Return (X, Y) of the center of cell containing provided text 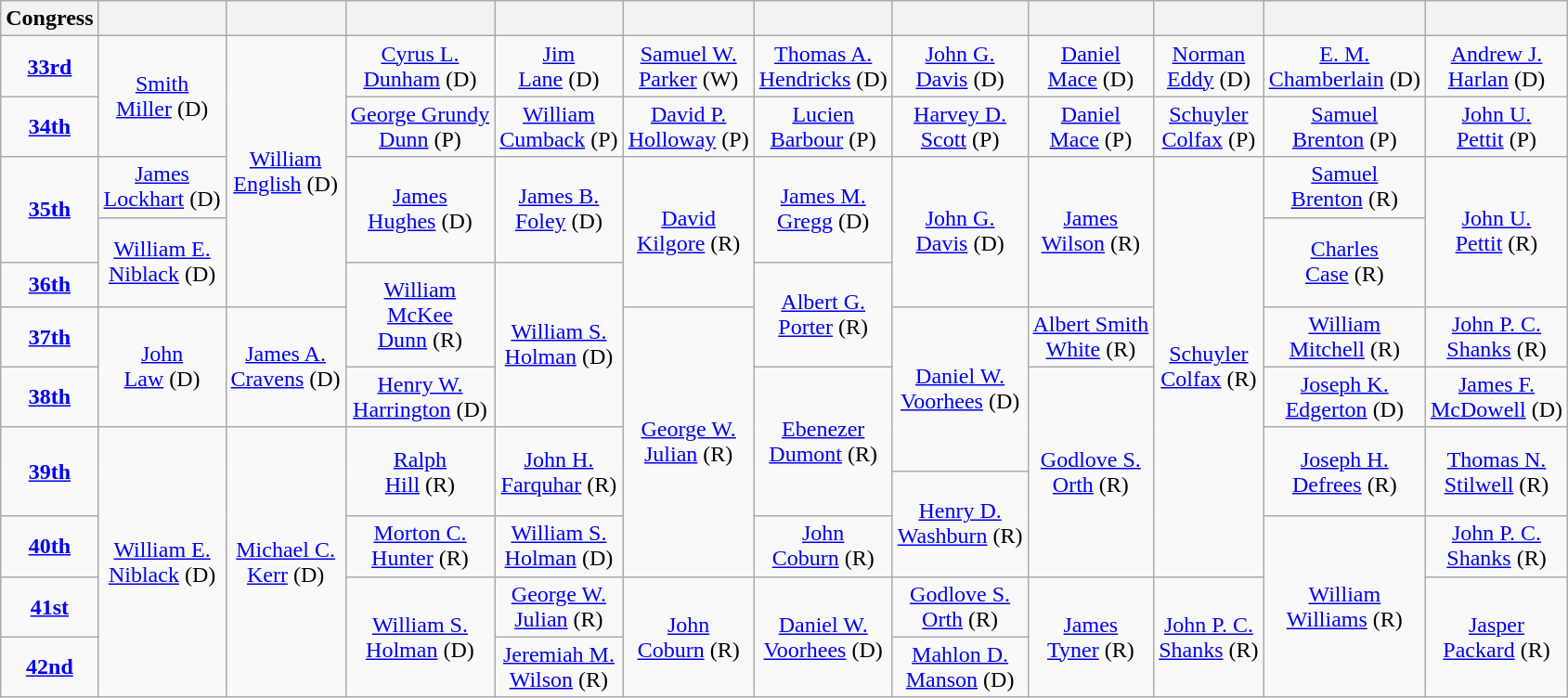
Albert SmithWhite (R) (1091, 336)
Joseph K.Edgerton (D) (1344, 397)
David P.Holloway (P) (689, 126)
Thomas A.Hendricks (D) (823, 67)
37th (50, 336)
E. M.Chamberlain (D) (1344, 67)
EbenezerDumont (R) (823, 442)
33rd (50, 67)
George GrundyDunn (P) (420, 126)
DanielMace (P) (1091, 126)
John H.Farquhar (R) (559, 472)
WilliamMcKeeDunn (R) (420, 314)
JasperPackard (R) (1497, 637)
John U.Pettit (R) (1497, 232)
JohnLaw (D) (162, 367)
James M.Gregg (D) (823, 210)
Thomas N.Stilwell (R) (1497, 472)
Henry D.Washburn (R) (960, 523)
SmithMiller (D) (162, 97)
38th (50, 397)
41st (50, 607)
NormanEddy (D) (1209, 67)
40th (50, 546)
Jeremiah M.Wilson (R) (559, 666)
42nd (50, 666)
WilliamEnglish (D) (286, 171)
39th (50, 472)
JamesTyner (R) (1091, 637)
JimLane (D) (559, 67)
James A.Cravens (D) (286, 367)
James F.McDowell (D) (1497, 397)
Harvey D.Scott (P) (960, 126)
SchuylerColfax (P) (1209, 126)
LucienBarbour (P) (823, 126)
Mahlon D.Manson (D) (960, 666)
Michael C.Kerr (D) (286, 562)
RalphHill (R) (420, 472)
WilliamCumback (P) (559, 126)
JamesWilson (R) (1091, 232)
Cyrus L.Dunham (D) (420, 67)
WilliamMitchell (R) (1344, 336)
DanielMace (D) (1091, 67)
Morton C.Hunter (R) (420, 546)
34th (50, 126)
Albert G.Porter (R) (823, 314)
DavidKilgore (R) (689, 232)
CharlesCase (R) (1344, 262)
SamuelBrenton (P) (1344, 126)
SchuylerColfax (R) (1209, 367)
JamesHughes (D) (420, 210)
35th (50, 210)
Joseph H.Defrees (R) (1344, 472)
Andrew J.Harlan (D) (1497, 67)
Henry W.Harrington (D) (420, 397)
John U.Pettit (P) (1497, 126)
WilliamWilliams (R) (1344, 607)
JamesLockhart (D) (162, 187)
Samuel W.Parker (W) (689, 67)
Congress (50, 19)
James B.Foley (D) (559, 210)
36th (50, 284)
SamuelBrenton (R) (1344, 187)
